Scan for the cell matching the given text and deliver its [X, Y] coordinate at center. 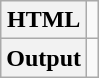
HTML [44, 20]
Output [44, 58]
